Identify which cell holds the provided text, then report its [x, y] central coordinate. 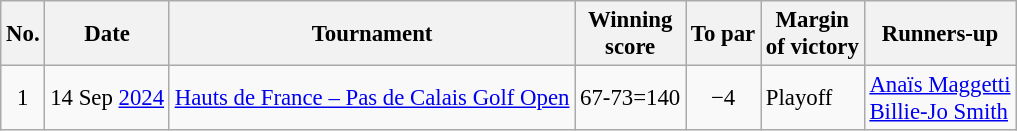
Winningscore [630, 34]
No. [23, 34]
Runners-up [940, 34]
Anaïs Maggetti Billie-Jo Smith [940, 98]
Date [107, 34]
Hauts de France – Pas de Calais Golf Open [372, 98]
14 Sep 2024 [107, 98]
Tournament [372, 34]
Playoff [812, 98]
67-73=140 [630, 98]
To par [724, 34]
1 [23, 98]
−4 [724, 98]
Marginof victory [812, 34]
